Capture the cell that displays the provided text and extract its (X, Y) central coordinate. 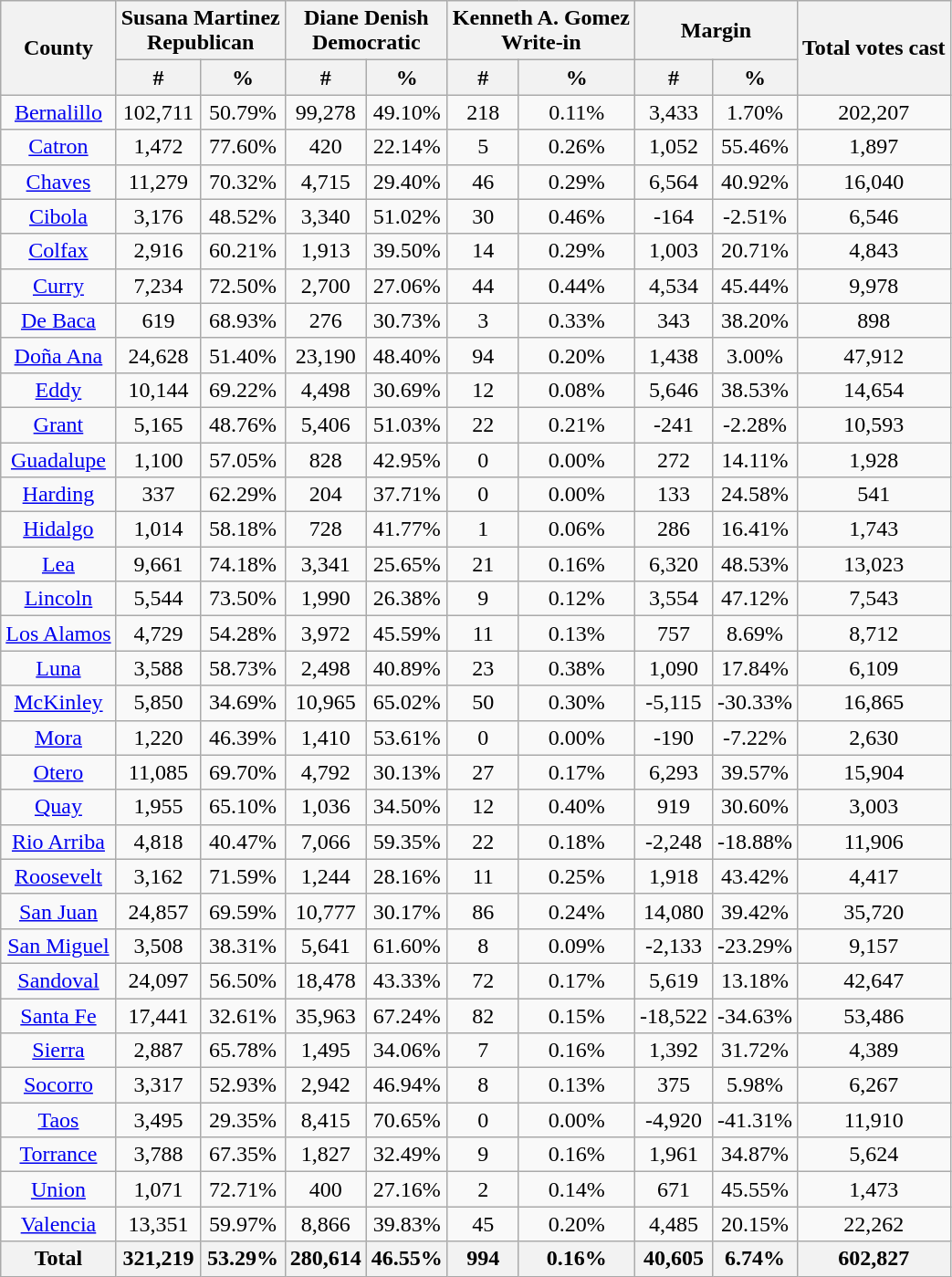
47.12% (754, 599)
1,100 (159, 459)
6,320 (674, 564)
619 (159, 320)
De Baca (58, 320)
-18.88% (754, 842)
1,244 (325, 876)
4,417 (874, 876)
20.15% (754, 1224)
34.69% (243, 703)
69.59% (243, 911)
6.74% (754, 1259)
3,508 (159, 946)
16,040 (874, 182)
Quay (58, 807)
4,485 (674, 1224)
30.69% (407, 390)
5,165 (159, 424)
0.14% (577, 1189)
-164 (674, 216)
29.35% (243, 1120)
0.38% (577, 668)
0.46% (577, 216)
Union (58, 1189)
1,090 (674, 668)
35,720 (874, 911)
1,036 (325, 807)
Diane DenishDemocratic (366, 31)
Margin (716, 31)
27.06% (407, 286)
-190 (674, 738)
0.25% (577, 876)
23 (483, 668)
34.06% (407, 1051)
0.44% (577, 286)
Torrance (58, 1155)
204 (325, 495)
Santa Fe (58, 1016)
828 (325, 459)
58.18% (243, 529)
6,293 (674, 772)
1,961 (674, 1155)
39.57% (754, 772)
51.02% (407, 216)
5 (483, 147)
1,827 (325, 1155)
51.03% (407, 424)
56.50% (243, 980)
51.40% (243, 355)
49.10% (407, 112)
San Juan (58, 911)
9,978 (874, 286)
2,700 (325, 286)
280,614 (325, 1259)
67.35% (243, 1155)
2,630 (874, 738)
40.89% (407, 668)
24,097 (159, 980)
4,498 (325, 390)
1,918 (674, 876)
3,003 (874, 807)
8.69% (754, 633)
9,157 (874, 946)
40,605 (674, 1259)
48.53% (754, 564)
541 (874, 495)
32.49% (407, 1155)
Valencia (58, 1224)
272 (674, 459)
69.70% (243, 772)
1,410 (325, 738)
-2.51% (754, 216)
2,498 (325, 668)
55.46% (754, 147)
7,543 (874, 599)
3,554 (674, 599)
Kenneth A. GomezWrite-in (540, 31)
Rio Arriba (58, 842)
59.97% (243, 1224)
202,207 (874, 112)
Doña Ana (58, 355)
-18,522 (674, 1016)
3,341 (325, 564)
3,317 (159, 1085)
4,843 (874, 251)
15,904 (874, 772)
3.00% (754, 355)
65.02% (407, 703)
3,972 (325, 633)
2,916 (159, 251)
1,220 (159, 738)
5,624 (874, 1155)
Guadalupe (58, 459)
10,965 (325, 703)
898 (874, 320)
53.61% (407, 738)
-2,133 (674, 946)
0.09% (577, 946)
276 (325, 320)
24,857 (159, 911)
54.28% (243, 633)
5,619 (674, 980)
9,661 (159, 564)
26.38% (407, 599)
602,827 (874, 1259)
1,913 (325, 251)
43.42% (754, 876)
1,003 (674, 251)
39.83% (407, 1224)
14.11% (754, 459)
70.32% (243, 182)
1,014 (159, 529)
2 (483, 1189)
27.16% (407, 1189)
18,478 (325, 980)
5,641 (325, 946)
1,472 (159, 147)
53.29% (243, 1259)
46.55% (407, 1259)
27 (483, 772)
1,743 (874, 529)
420 (325, 147)
728 (325, 529)
10,593 (874, 424)
29.40% (407, 182)
5,850 (159, 703)
30.13% (407, 772)
11,906 (874, 842)
6,564 (674, 182)
-7.22% (754, 738)
38.53% (754, 390)
99,278 (325, 112)
1.70% (754, 112)
72.71% (243, 1189)
321,219 (159, 1259)
3,176 (159, 216)
13.18% (754, 980)
46.94% (407, 1085)
0.21% (577, 424)
21 (483, 564)
22.14% (407, 147)
5,646 (674, 390)
3,433 (674, 112)
Los Alamos (58, 633)
400 (325, 1189)
0.40% (577, 807)
13,023 (874, 564)
218 (483, 112)
30.73% (407, 320)
757 (674, 633)
0.33% (577, 320)
Curry (58, 286)
1,071 (159, 1189)
40.92% (754, 182)
-4,920 (674, 1120)
46 (483, 182)
0.24% (577, 911)
-23.29% (754, 946)
23,190 (325, 355)
Socorro (58, 1085)
994 (483, 1259)
44 (483, 286)
7,234 (159, 286)
38.31% (243, 946)
32.61% (243, 1016)
337 (159, 495)
-241 (674, 424)
45.44% (754, 286)
0.11% (577, 112)
0.15% (577, 1016)
7,066 (325, 842)
Otero (58, 772)
Grant (58, 424)
34.50% (407, 807)
4,715 (325, 182)
3,495 (159, 1120)
31.72% (754, 1051)
1,990 (325, 599)
3,788 (159, 1155)
0.30% (577, 703)
4,534 (674, 286)
Sierra (58, 1051)
34.87% (754, 1155)
Roosevelt (58, 876)
35,963 (325, 1016)
86 (483, 911)
30 (483, 216)
14,654 (874, 390)
11,085 (159, 772)
County (58, 47)
102,711 (159, 112)
1,928 (874, 459)
4,389 (874, 1051)
40.47% (243, 842)
94 (483, 355)
48.76% (243, 424)
0.18% (577, 842)
1 (483, 529)
17.84% (754, 668)
14 (483, 251)
11,910 (874, 1120)
52.93% (243, 1085)
47,912 (874, 355)
1,495 (325, 1051)
4,792 (325, 772)
42.95% (407, 459)
5.98% (754, 1085)
72 (483, 980)
0.06% (577, 529)
38.20% (754, 320)
7 (483, 1051)
72.50% (243, 286)
73.50% (243, 599)
San Miguel (58, 946)
68.93% (243, 320)
53,486 (874, 1016)
0.12% (577, 599)
10,777 (325, 911)
65.10% (243, 807)
Chaves (58, 182)
5,406 (325, 424)
37.71% (407, 495)
25.65% (407, 564)
28.16% (407, 876)
6,267 (874, 1085)
39.42% (754, 911)
McKinley (58, 703)
8,866 (325, 1224)
22,262 (874, 1224)
10,144 (159, 390)
60.21% (243, 251)
Eddy (58, 390)
46.39% (243, 738)
Susana MartinezRepublican (201, 31)
Hidalgo (58, 529)
67.24% (407, 1016)
1,473 (874, 1189)
Total votes cast (874, 47)
62.29% (243, 495)
50.79% (243, 112)
3 (483, 320)
-5,115 (674, 703)
30.17% (407, 911)
Mora (58, 738)
Cibola (58, 216)
3,588 (159, 668)
Bernalillo (58, 112)
5,544 (159, 599)
57.05% (243, 459)
343 (674, 320)
39.50% (407, 251)
Total (58, 1259)
Luna (58, 668)
45.59% (407, 633)
70.65% (407, 1120)
Taos (58, 1120)
77.60% (243, 147)
-2,248 (674, 842)
13,351 (159, 1224)
-2.28% (754, 424)
671 (674, 1189)
1,392 (674, 1051)
45 (483, 1224)
3,162 (159, 876)
65.78% (243, 1051)
16.41% (754, 529)
919 (674, 807)
48.40% (407, 355)
8,415 (325, 1120)
-41.31% (754, 1120)
16,865 (874, 703)
59.35% (407, 842)
14,080 (674, 911)
71.59% (243, 876)
Colfax (58, 251)
43.33% (407, 980)
69.22% (243, 390)
286 (674, 529)
2,942 (325, 1085)
41.77% (407, 529)
Lea (58, 564)
1,052 (674, 147)
-34.63% (754, 1016)
375 (674, 1085)
61.60% (407, 946)
Lincoln (58, 599)
50 (483, 703)
133 (674, 495)
Sandoval (58, 980)
2,887 (159, 1051)
4,729 (159, 633)
3,340 (325, 216)
74.18% (243, 564)
45.55% (754, 1189)
48.52% (243, 216)
30.60% (754, 807)
6,109 (874, 668)
1,897 (874, 147)
11,279 (159, 182)
24,628 (159, 355)
17,441 (159, 1016)
0.08% (577, 390)
4,818 (159, 842)
6,546 (874, 216)
-30.33% (754, 703)
58.73% (243, 668)
8,712 (874, 633)
82 (483, 1016)
24.58% (754, 495)
42,647 (874, 980)
Catron (58, 147)
1,438 (674, 355)
1,955 (159, 807)
20.71% (754, 251)
Harding (58, 495)
0.26% (577, 147)
